Provide the [x, y] coordinate of the cell's center where the given text is located.  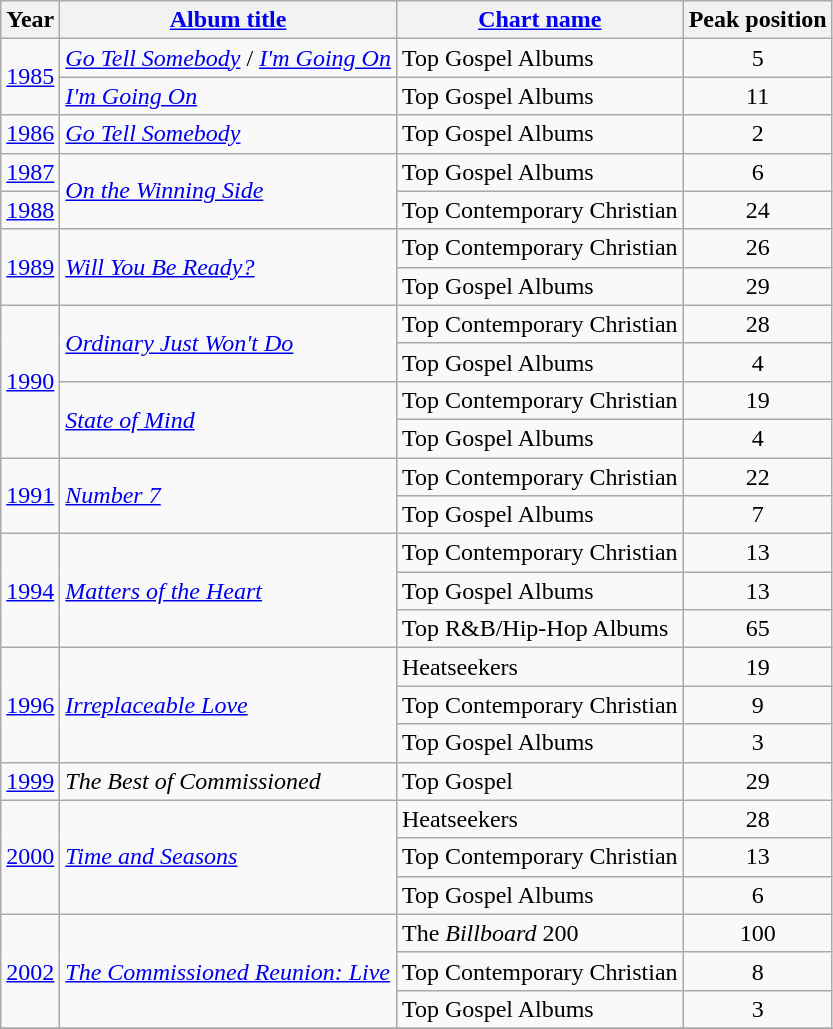
Irreplaceable Love [228, 705]
Ordinary Just Won't Do [228, 343]
The Best of Commissioned [228, 781]
Matters of the Heart [228, 591]
2002 [30, 971]
1990 [30, 381]
Go Tell Somebody [228, 134]
Go Tell Somebody / I'm Going On [228, 58]
State of Mind [228, 419]
65 [758, 629]
On the Winning Side [228, 191]
1988 [30, 210]
Year [30, 20]
Top R&B/Hip-Hop Albums [540, 629]
2 [758, 134]
2000 [30, 857]
Time and Seasons [228, 857]
9 [758, 705]
100 [758, 933]
26 [758, 248]
Chart name [540, 20]
11 [758, 96]
1999 [30, 781]
1987 [30, 172]
1986 [30, 134]
The Billboard 200 [540, 933]
5 [758, 58]
7 [758, 515]
1985 [30, 77]
Will You Be Ready? [228, 267]
Album title [228, 20]
The Commissioned Reunion: Live [228, 971]
Number 7 [228, 496]
22 [758, 477]
1994 [30, 591]
8 [758, 971]
24 [758, 210]
Peak position [758, 20]
I'm Going On [228, 96]
1991 [30, 496]
1996 [30, 705]
1989 [30, 267]
Top Gospel [540, 781]
